Pinpoint the cell where the given text exists, returning its (X, Y) midpoint coordinate. 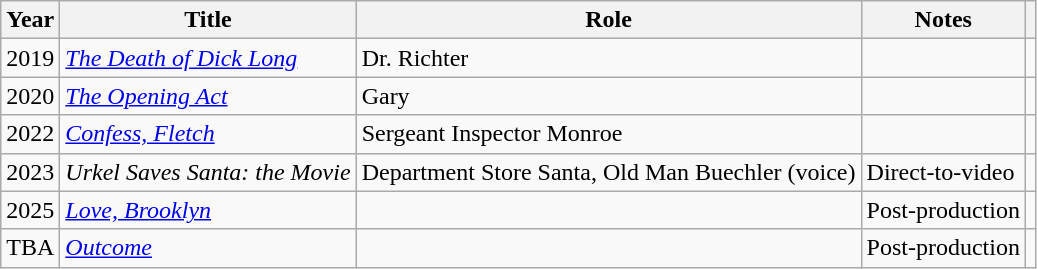
Title (208, 20)
2025 (30, 210)
Gary (608, 96)
2019 (30, 58)
Urkel Saves Santa: the Movie (208, 172)
Love, Brooklyn (208, 210)
Sergeant Inspector Monroe (608, 134)
Notes (943, 20)
Department Store Santa, Old Man Buechler (voice) (608, 172)
Dr. Richter (608, 58)
The Opening Act (208, 96)
Year (30, 20)
Outcome (208, 248)
2023 (30, 172)
The Death of Dick Long (208, 58)
Confess, Fletch (208, 134)
2020 (30, 96)
2022 (30, 134)
TBA (30, 248)
Direct-to-video (943, 172)
Role (608, 20)
